Search for the cell housing the specified text and yield its [X, Y] center coordinate. 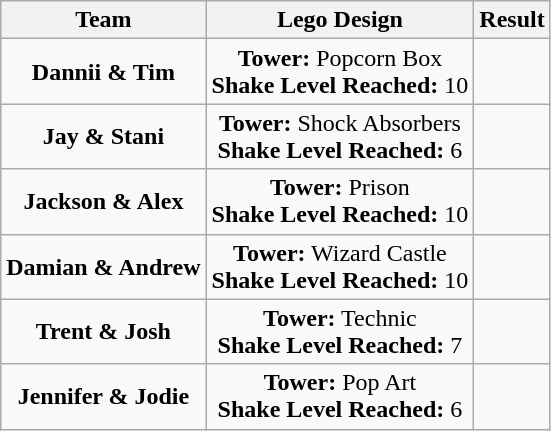
Tower: Wizard CastleShake Level Reached: 10 [340, 266]
Team [104, 20]
Dannii & Tim [104, 72]
Tower: TechnicShake Level Reached: 7 [340, 332]
Tower: PrisonShake Level Reached: 10 [340, 202]
Tower: Pop ArtShake Level Reached: 6 [340, 396]
Result [512, 20]
Tower: Popcorn BoxShake Level Reached: 10 [340, 72]
Jay & Stani [104, 136]
Trent & Josh [104, 332]
Damian & Andrew [104, 266]
Tower: Shock AbsorbersShake Level Reached: 6 [340, 136]
Jackson & Alex [104, 202]
Jennifer & Jodie [104, 396]
Lego Design [340, 20]
